Identify which cell holds the provided text, then report its (X, Y) central coordinate. 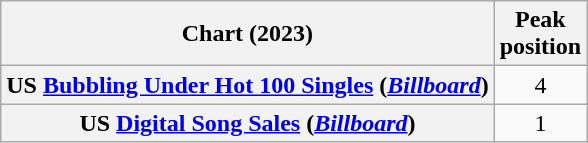
4 (540, 85)
Peakposition (540, 34)
Chart (2023) (248, 34)
1 (540, 123)
US Bubbling Under Hot 100 Singles (Billboard) (248, 85)
US Digital Song Sales (Billboard) (248, 123)
